Extract the [X, Y] coordinate from the center of the cell holding the provided text.  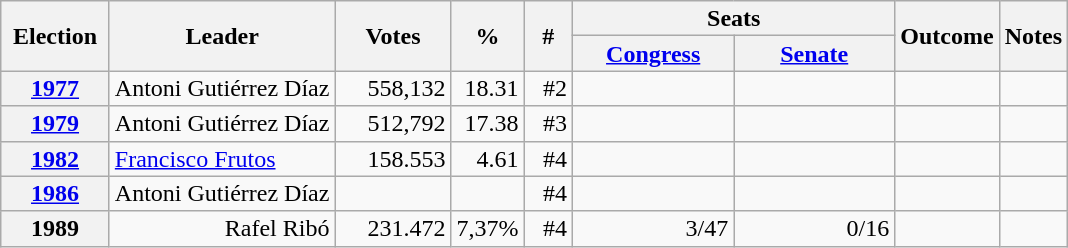
231.472 [393, 228]
558,132 [393, 88]
Outcome [947, 36]
% [488, 36]
Election [56, 36]
Senate [814, 54]
Votes [393, 36]
Rafel Ribó [222, 228]
3/47 [654, 228]
0/16 [814, 228]
1977 [56, 88]
4.61 [488, 158]
Notes [1033, 36]
18.31 [488, 88]
1979 [56, 124]
1982 [56, 158]
Leader [222, 36]
Francisco Frutos [222, 158]
#3 [548, 124]
1989 [56, 228]
1986 [56, 194]
Seats [734, 18]
7,37% [488, 228]
Congress [654, 54]
158.553 [393, 158]
512,792 [393, 124]
17.38 [488, 124]
# [548, 36]
#2 [548, 88]
